Output the [x, y] coordinate of the center of the cell containing the given text.  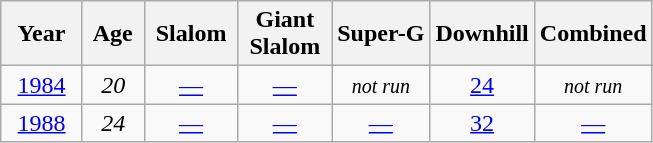
1988 [42, 123]
Slalom [191, 34]
Giant Slalom [285, 34]
Age [113, 34]
32 [482, 123]
20 [113, 85]
Super-G [381, 34]
1984 [42, 85]
Downhill [482, 34]
Year [42, 34]
Combined [593, 34]
